Capture the cell that displays the provided text and extract its (X, Y) central coordinate. 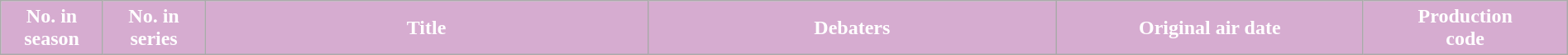
No. inseries (154, 28)
Productioncode (1465, 28)
Original air date (1209, 28)
Title (427, 28)
Debaters (852, 28)
No. inseason (52, 28)
